For the text-containing cell, return its midpoint in [x, y] coordinate format. 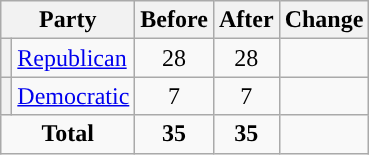
Republican [74, 58]
Change [324, 20]
Before [174, 20]
Democratic [74, 96]
After [246, 20]
Total [68, 134]
Party [68, 20]
